For the text-containing cell, return its midpoint in (x, y) coordinate format. 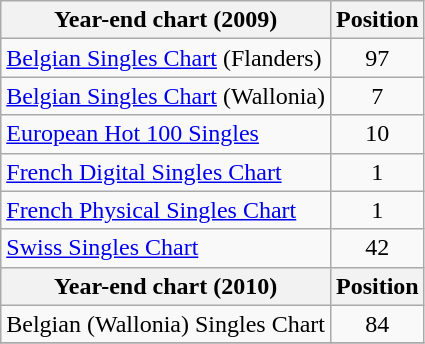
Belgian Singles Chart (Flanders) (166, 58)
Swiss Singles Chart (166, 248)
42 (377, 248)
French Digital Singles Chart (166, 172)
Year-end chart (2010) (166, 286)
10 (377, 134)
Belgian (Wallonia) Singles Chart (166, 324)
French Physical Singles Chart (166, 210)
97 (377, 58)
Belgian Singles Chart (Wallonia) (166, 96)
Year-end chart (2009) (166, 20)
84 (377, 324)
7 (377, 96)
European Hot 100 Singles (166, 134)
